Scan for the cell matching the given text and deliver its [x, y] coordinate at center. 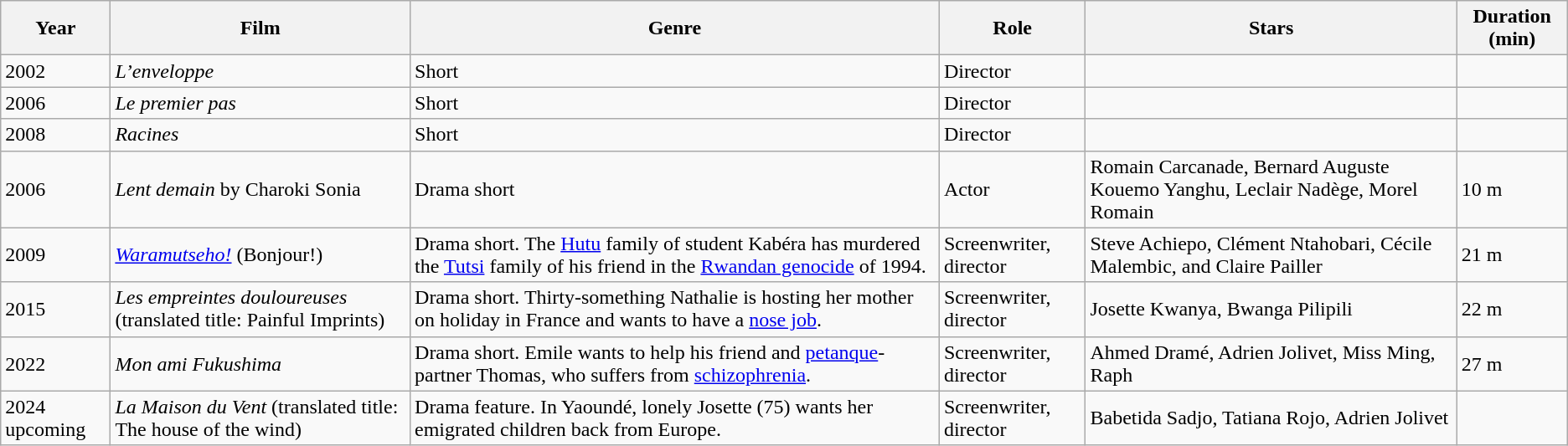
Drama short. The Hutu family of student Kabéra has murdered the Tutsi family of his friend in the Rwandan genocide of 1994. [675, 254]
27 m [1512, 363]
Role [1012, 28]
Stars [1271, 28]
Mon ami Fukushima [260, 363]
Film [260, 28]
Le premier pas [260, 103]
L’enveloppe [260, 71]
Lent demain by Charoki Sonia [260, 189]
21 m [1512, 254]
2008 [55, 135]
2022 [55, 363]
Steve Achiepo, Clément Ntahobari, Cécile Malembic, and Claire Pailler [1271, 254]
Actor [1012, 189]
Romain Carcanade, Bernard Auguste Kouemo Yanghu, Leclair Nadège, Morel Romain [1271, 189]
Drama short. Thirty-something Nathalie is hosting her mother on holiday in France and wants to have a nose job. [675, 310]
22 m [1512, 310]
Les empreintes douloureuses (translated title: Painful Imprints) [260, 310]
Genre [675, 28]
2024 upcoming [55, 418]
Ahmed Dramé, Adrien Jolivet, Miss Ming, Raph [1271, 363]
Waramutseho! (Bonjour!) [260, 254]
Drama short [675, 189]
10 m [1512, 189]
2002 [55, 71]
La Maison du Vent (translated title: The house of the wind) [260, 418]
Duration (min) [1512, 28]
Josette Kwanya, Bwanga Pilipili [1271, 310]
Drama short. Emile wants to help his friend and petanque-partner Thomas, who suffers from schizophrenia. [675, 363]
Racines [260, 135]
2009 [55, 254]
2015 [55, 310]
Babetida Sadjo, Tatiana Rojo, Adrien Jolivet [1271, 418]
Drama feature. In Yaoundé, lonely Josette (75) wants her emigrated children back from Europe. [675, 418]
Year [55, 28]
